Scan for the cell matching the given text and deliver its [x, y] coordinate at center. 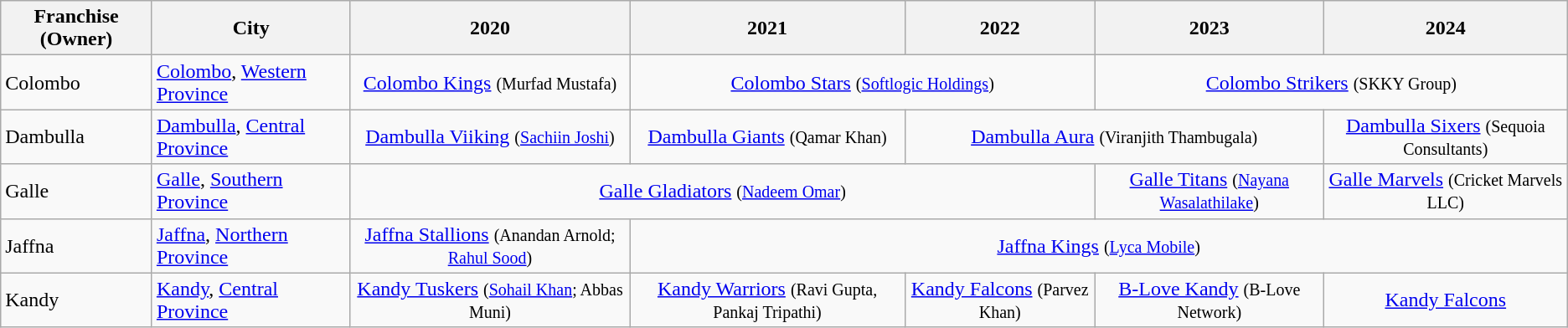
Kandy Falcons (Parvez Khan) [1000, 300]
Dambulla Aura (Viranjith Thambugala) [1114, 137]
Kandy Falcons [1446, 300]
Dambulla, Central Province [251, 137]
2020 [490, 28]
Kandy, Central Province [251, 300]
Colombo Kings (Murfad Mustafa) [490, 82]
Galle [77, 191]
B-Love Kandy (B-Love Network) [1210, 300]
2022 [1000, 28]
Kandy Warriors (Ravi Gupta, Pankaj Tripathi) [767, 300]
Galle, Southern Province [251, 191]
Colombo Strikers (SKKY Group) [1331, 82]
Dambulla [77, 137]
2024 [1446, 28]
Galle Titans (Nayana Wasalathilake) [1210, 191]
Galle Gladiators (Nadeem Omar) [722, 191]
Colombo [77, 82]
Franchise (Owner) [77, 28]
Galle Marvels (Cricket Marvels LLC) [1446, 191]
Colombo Stars (Softlogic Holdings) [863, 82]
City [251, 28]
Jaffna Stallions (Anandan Arnold; Rahul Sood) [490, 246]
Dambulla Giants (Qamar Khan) [767, 137]
Colombo, Western Province [251, 82]
Jaffna [77, 246]
Dambulla Sixers (Sequoia Consultants) [1446, 137]
Kandy Tuskers (Sohail Khan; Abbas Muni) [490, 300]
Kandy [77, 300]
Jaffna, Northern Province [251, 246]
Jaffna Kings (Lyca Mobile) [1099, 246]
Dambulla Viiking (Sachiin Joshi) [490, 137]
2021 [767, 28]
2023 [1210, 28]
